Detect which cell encompasses the target text, then output its (x, y) center coordinate. 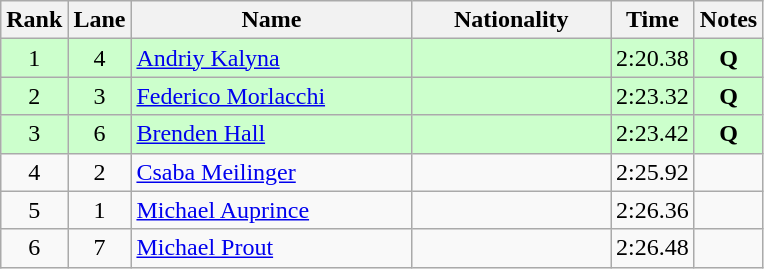
Nationality (512, 20)
5 (34, 210)
Federico Morlacchi (272, 96)
Rank (34, 20)
Lane (100, 20)
7 (100, 248)
Notes (728, 20)
Csaba Meilinger (272, 172)
2:25.92 (653, 172)
2:20.38 (653, 58)
2:23.42 (653, 134)
Brenden Hall (272, 134)
Michael Auprince (272, 210)
Michael Prout (272, 248)
2:26.36 (653, 210)
Andriy Kalyna (272, 58)
2:23.32 (653, 96)
Time (653, 20)
Name (272, 20)
2:26.48 (653, 248)
